Capture the cell that displays the provided text and extract its [X, Y] central coordinate. 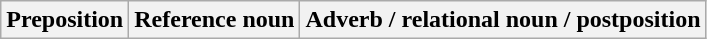
Adverb / relational noun / postposition [503, 20]
Preposition [65, 20]
Reference noun [214, 20]
